Detect which cell encompasses the target text, then output its (x, y) center coordinate. 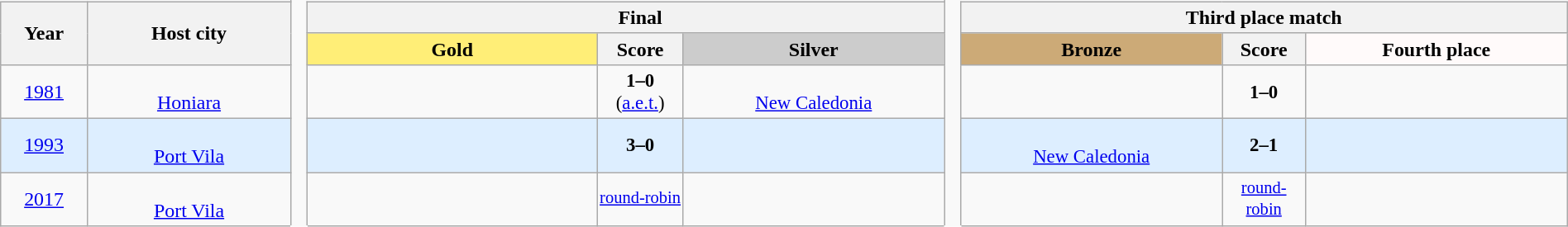
1–0 (a.e.t.) (640, 92)
Bronze (1092, 49)
Fourth place (1436, 49)
Host city (189, 33)
2–1 (1264, 145)
Honiara (189, 92)
1–0 (1264, 92)
Year (45, 33)
Gold (452, 49)
1993 (45, 145)
1981 (45, 92)
Silver (814, 49)
2017 (45, 200)
3–0 (640, 145)
Third place match (1264, 17)
Final (640, 17)
